Provide the (X, Y) coordinate of the cell's center where the given text is located.  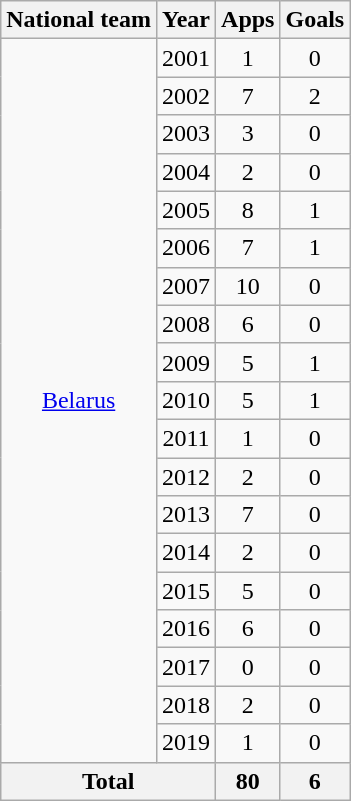
2015 (186, 591)
2011 (186, 438)
2014 (186, 553)
2019 (186, 743)
Belarus (79, 400)
3 (248, 134)
10 (248, 286)
2004 (186, 172)
2009 (186, 362)
2003 (186, 134)
2007 (186, 286)
Year (186, 20)
2017 (186, 667)
2010 (186, 400)
2002 (186, 96)
Total (108, 781)
2016 (186, 629)
2006 (186, 248)
2013 (186, 515)
2008 (186, 324)
2018 (186, 705)
National team (79, 20)
2012 (186, 477)
2005 (186, 210)
Apps (248, 20)
8 (248, 210)
Goals (315, 20)
80 (248, 781)
2001 (186, 58)
